Find where the given text appears and provide that cell's center as [X, Y] coordinate. 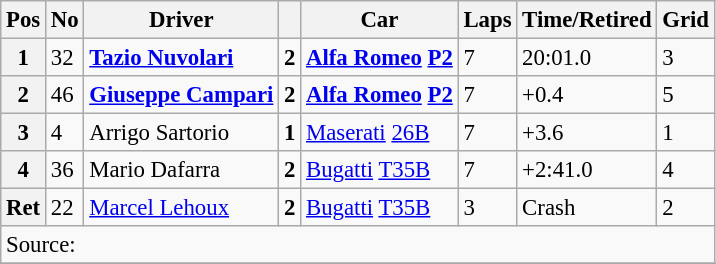
36 [65, 170]
+3.6 [587, 133]
20:01.0 [587, 58]
Mario Dafarra [182, 170]
Source: [358, 245]
Time/Retired [587, 20]
Crash [587, 208]
Car [380, 20]
Maserati 26B [380, 133]
Ret [24, 208]
Tazio Nuvolari [182, 58]
+0.4 [587, 95]
32 [65, 58]
22 [65, 208]
Marcel Lehoux [182, 208]
46 [65, 95]
No [65, 20]
Grid [686, 20]
Pos [24, 20]
Arrigo Sartorio [182, 133]
+2:41.0 [587, 170]
Giuseppe Campari [182, 95]
5 [686, 95]
Driver [182, 20]
Laps [488, 20]
